Determine the [X, Y] coordinate at the center of the cell enclosing the given text.  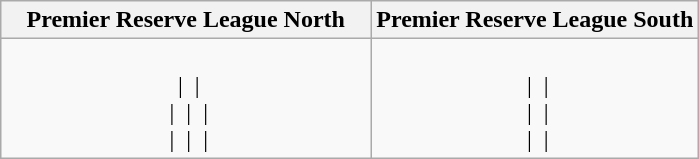
| | | | | | [535, 98]
| | | | | | | | [186, 98]
Premier Reserve League North [186, 20]
Premier Reserve League South [535, 20]
